Provide the [x, y] coordinate of the cell's center where the given text is located.  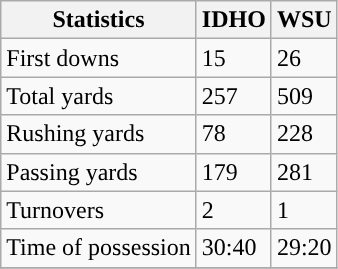
1 [304, 210]
First downs [99, 58]
Total yards [99, 96]
2 [234, 210]
30:40 [234, 248]
Time of possession [99, 248]
Turnovers [99, 210]
Passing yards [99, 172]
Statistics [99, 20]
257 [234, 96]
WSU [304, 20]
179 [234, 172]
IDHO [234, 20]
509 [304, 96]
Rushing yards [99, 134]
15 [234, 58]
26 [304, 58]
228 [304, 134]
281 [304, 172]
29:20 [304, 248]
78 [234, 134]
